Find where the given text appears and provide that cell's center as [X, Y] coordinate. 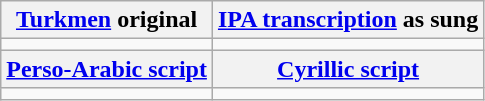
IPA transcription as sung [348, 20]
Cyrillic script [348, 69]
Perso-Arabic script [107, 69]
Turkmen original [107, 20]
